Output the [x, y] coordinate of the center of the cell containing the given text.  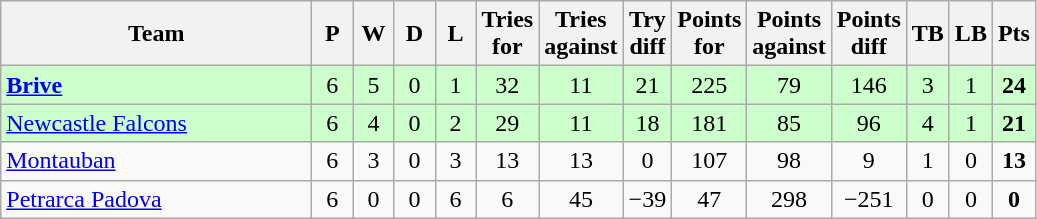
298 [789, 199]
LB [970, 34]
W [374, 34]
18 [648, 123]
Tries for [508, 34]
5 [374, 85]
32 [508, 85]
47 [710, 199]
Petrarca Padova [156, 199]
146 [868, 85]
−39 [648, 199]
225 [710, 85]
107 [710, 161]
79 [789, 85]
Newcastle Falcons [156, 123]
181 [710, 123]
Brive [156, 85]
Try diff [648, 34]
−251 [868, 199]
Tries against [581, 34]
Points for [710, 34]
24 [1014, 85]
Pts [1014, 34]
L [456, 34]
45 [581, 199]
TB [928, 34]
9 [868, 161]
96 [868, 123]
29 [508, 123]
Points against [789, 34]
2 [456, 123]
98 [789, 161]
Montauban [156, 161]
85 [789, 123]
Team [156, 34]
Points diff [868, 34]
D [414, 34]
P [332, 34]
